Determine the (X, Y) coordinate at the center of the cell enclosing the given text.  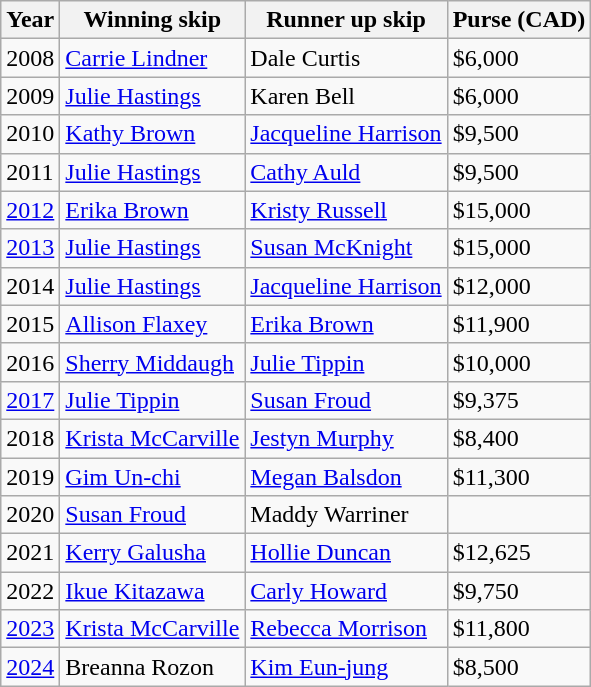
Kerry Galusha (152, 553)
$8,400 (519, 438)
$10,000 (519, 362)
2023 (30, 629)
2019 (30, 477)
2024 (30, 667)
Carrie Lindner (152, 58)
Hollie Duncan (346, 553)
2021 (30, 553)
Sherry Middaugh (152, 362)
$9,750 (519, 591)
2008 (30, 58)
2011 (30, 172)
$9,375 (519, 400)
Karen Bell (346, 96)
Runner up skip (346, 20)
Maddy Warriner (346, 515)
2018 (30, 438)
Ikue Kitazawa (152, 591)
$12,000 (519, 286)
Kim Eun-jung (346, 667)
2020 (30, 515)
Jestyn Murphy (346, 438)
$11,900 (519, 324)
Dale Curtis (346, 58)
Winning skip (152, 20)
2012 (30, 210)
$11,800 (519, 629)
Year (30, 20)
Kristy Russell (346, 210)
Gim Un-chi (152, 477)
Allison Flaxey (152, 324)
Kathy Brown (152, 134)
2013 (30, 248)
2016 (30, 362)
Carly Howard (346, 591)
$12,625 (519, 553)
2009 (30, 96)
Susan McKnight (346, 248)
$8,500 (519, 667)
2014 (30, 286)
Breanna Rozon (152, 667)
$11,300 (519, 477)
2022 (30, 591)
Purse (CAD) (519, 20)
Rebecca Morrison (346, 629)
Cathy Auld (346, 172)
2015 (30, 324)
Megan Balsdon (346, 477)
2017 (30, 400)
2010 (30, 134)
